Identify which cell holds the provided text, then report its [x, y] central coordinate. 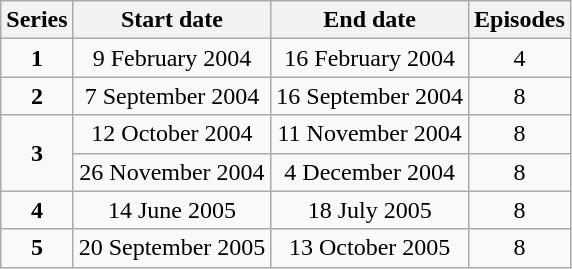
16 September 2004 [370, 96]
End date [370, 20]
Start date [172, 20]
3 [37, 153]
4 December 2004 [370, 172]
Series [37, 20]
11 November 2004 [370, 134]
13 October 2005 [370, 248]
9 February 2004 [172, 58]
26 November 2004 [172, 172]
5 [37, 248]
16 February 2004 [370, 58]
7 September 2004 [172, 96]
20 September 2005 [172, 248]
Episodes [520, 20]
18 July 2005 [370, 210]
14 June 2005 [172, 210]
2 [37, 96]
1 [37, 58]
12 October 2004 [172, 134]
